Capture the cell that displays the provided text and extract its (X, Y) central coordinate. 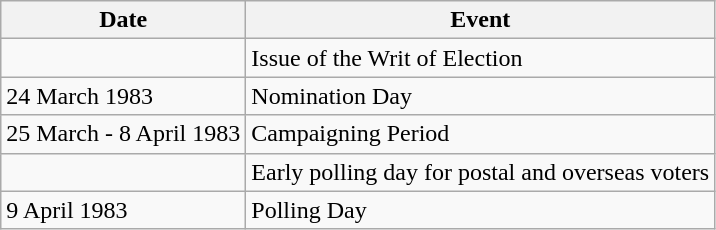
Event (480, 20)
25 March - 8 April 1983 (124, 134)
Early polling day for postal and overseas voters (480, 172)
Campaigning Period (480, 134)
24 March 1983 (124, 96)
9 April 1983 (124, 210)
Polling Day (480, 210)
Date (124, 20)
Nomination Day (480, 96)
Issue of the Writ of Election (480, 58)
